Determine the [x, y] coordinate at the center of the cell enclosing the given text.  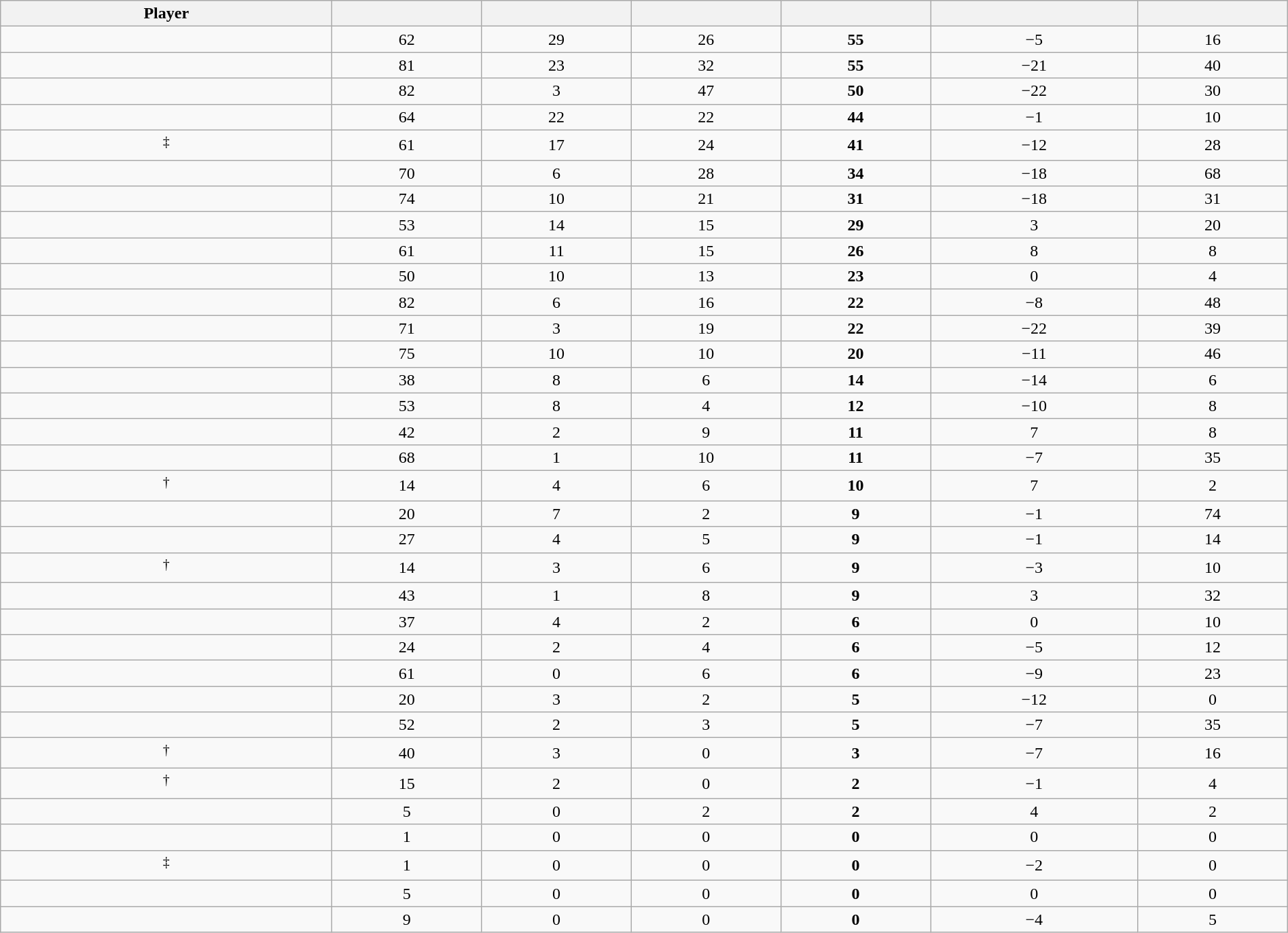
64 [407, 117]
43 [407, 596]
44 [855, 117]
75 [407, 354]
−11 [1034, 354]
70 [407, 173]
81 [407, 65]
−8 [1034, 302]
71 [407, 328]
41 [855, 145]
30 [1213, 91]
−2 [1034, 866]
21 [706, 199]
−21 [1034, 65]
38 [407, 380]
47 [706, 91]
37 [407, 622]
−3 [1034, 568]
42 [407, 432]
48 [1213, 302]
17 [556, 145]
46 [1213, 354]
19 [706, 328]
34 [855, 173]
−14 [1034, 380]
−4 [1034, 919]
−10 [1034, 406]
39 [1213, 328]
13 [706, 277]
27 [407, 540]
62 [407, 39]
52 [407, 725]
Player [166, 14]
−9 [1034, 673]
